Find where the given text appears and provide that cell's center as (x, y) coordinate. 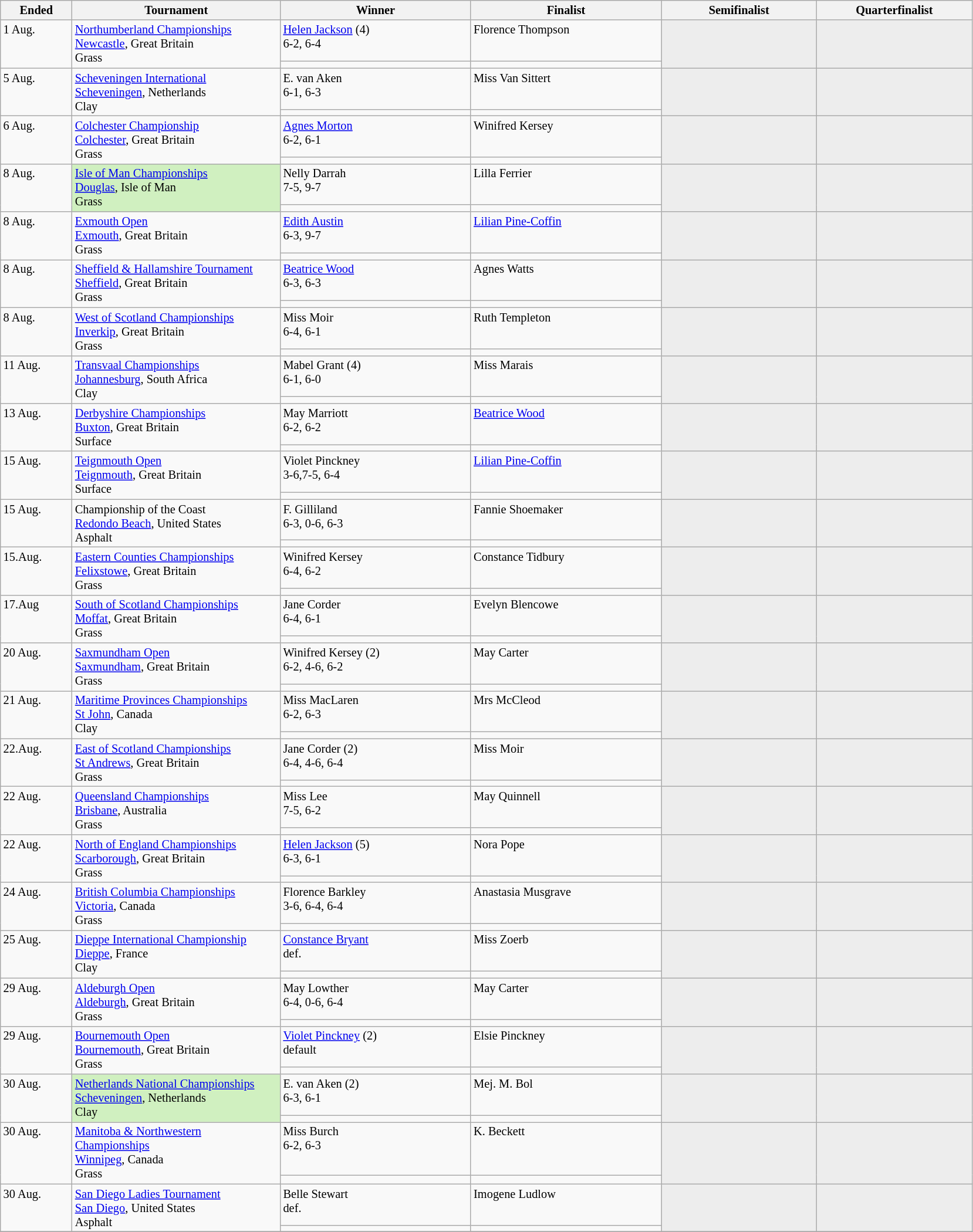
Isle of Man ChampionshipsDouglas, Isle of ManGrass (176, 188)
Violet Pinckney3-6,7-5, 6-4 (376, 472)
24 Aug. (36, 906)
Winifred Kersey6-4, 6-2 (376, 567)
21 Aug. (36, 715)
Exmouth OpenExmouth, Great BritainGrass (176, 236)
Manitoba & Northwestern ChampionshipsWinnipeg, CanadaGrass (176, 1153)
Miss Lee7-5, 6-2 (376, 807)
Eastern Counties ChampionshipsFelixstowe, Great BritainGrass (176, 571)
Helen Jackson (5)6-3, 6-1 (376, 855)
Jane Corder (2)6-4, 4-6, 6-4 (376, 759)
Aldeburgh Open Aldeburgh, Great BritainGrass (176, 1002)
17.Aug (36, 619)
Tournament (176, 10)
Florence Barkley3-6, 6-4, 6-4 (376, 903)
Scheveningen InternationalScheveningen, NetherlandsClay (176, 92)
South of Scotland ChampionshipsMoffat, Great BritainGrass (176, 619)
11 Aug. (36, 380)
Imogene Ludlow (566, 1204)
Constance Tidbury (566, 567)
Miss Marais (566, 376)
Florence Thompson (566, 40)
E. van Aken (2)6-3, 6-1 (376, 1094)
Miss Zoerb (566, 950)
Mrs McCleod (566, 711)
25 Aug. (36, 954)
Maritime Provinces ChampionshipsSt John, CanadaClay (176, 715)
San Diego Ladies TournamentSan Diego, United StatesAsphalt (176, 1208)
Agnes Watts (566, 280)
Championship of the CoastRedondo Beach, United StatesAsphalt (176, 523)
May Lowther6-4, 0-6, 6-4 (376, 999)
Bournemouth OpenBournemouth, Great BritainGrass (176, 1050)
Elsie Pinckney (566, 1047)
22.Aug. (36, 763)
15.Aug. (36, 571)
Miss Burch6-2, 6-3 (376, 1148)
Finalist (566, 10)
Agnes Morton6-2, 6-1 (376, 136)
Nora Pope (566, 855)
K. Beckett (566, 1148)
Dieppe International ChampionshipDieppe, FranceClay (176, 954)
Ruth Templeton (566, 328)
May Marriott6-2, 6-2 (376, 424)
Miss Moir (566, 759)
Constance Bryantdef. (376, 950)
Winner (376, 10)
Edith Austin6-3, 9-7 (376, 232)
Ended (36, 10)
British Columbia ChampionshipsVictoria, CanadaGrass (176, 906)
F. Gilliland6-3, 0-6, 6-3 (376, 520)
Anastasia Musgrave (566, 903)
Saxmundham OpenSaxmundham, Great BritainGrass (176, 667)
Miss Moir6-4, 6-1 (376, 328)
1 Aug. (36, 44)
E. van Aken 6-1, 6-3 (376, 89)
Teignmouth OpenTeignmouth, Great BritainSurface (176, 475)
Mabel Grant (4)6-1, 6-0 (376, 376)
Mej. M. Bol (566, 1094)
Miss MacLaren 6-2, 6-3 (376, 711)
Transvaal ChampionshipsJohannesburg, South AfricaClay (176, 380)
Fannie Shoemaker (566, 520)
Belle Stewartdef. (376, 1204)
May Quinnell (566, 807)
Miss Van Sittert (566, 89)
Winifred Kersey (566, 136)
North of England ChampionshipsScarborough, Great BritainGrass (176, 858)
5 Aug. (36, 92)
Northumberland ChampionshipsNewcastle, Great BritainGrass (176, 44)
Beatrice Wood6-3, 6-3 (376, 280)
Jane Corder6-4, 6-1 (376, 615)
Colchester ChampionshipColchester, Great BritainGrass (176, 140)
Lilla Ferrier (566, 184)
20 Aug. (36, 667)
Helen Jackson (4)6-2, 6-4 (376, 40)
Sheffield & Hallamshire TournamentSheffield, Great BritainGrass (176, 283)
Violet Pinckney (2)default (376, 1047)
Beatrice Wood (566, 424)
West of Scotland ChampionshipsInverkip, Great Britain Grass (176, 331)
Evelyn Blencowe (566, 615)
Nelly Darrah7-5, 9-7 (376, 184)
Derbyshire ChampionshipsBuxton, Great BritainSurface (176, 427)
Queensland ChampionshipsBrisbane, AustraliaGrass (176, 810)
Semifinalist (739, 10)
Quarterfinalist (894, 10)
East of Scotland ChampionshipsSt Andrews, Great BritainGrass (176, 763)
Winifred Kersey (2)6-2, 4-6, 6-2 (376, 664)
13 Aug. (36, 427)
Netherlands National ChampionshipsScheveningen, NetherlandsClay (176, 1098)
6 Aug. (36, 140)
